Output the (X, Y) coordinate of the center of the cell containing the given text.  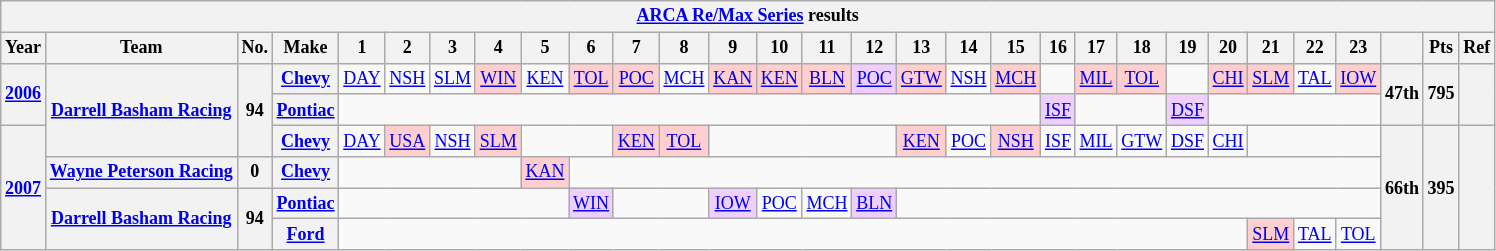
47th (1402, 94)
18 (1142, 48)
No. (254, 48)
9 (733, 48)
Ref (1477, 48)
19 (1188, 48)
Make (306, 48)
11 (827, 48)
21 (1271, 48)
15 (1016, 48)
66th (1402, 188)
23 (1358, 48)
12 (874, 48)
2 (408, 48)
10 (779, 48)
795 (1441, 94)
Ford (306, 234)
USA (408, 140)
13 (922, 48)
3 (453, 48)
4 (498, 48)
14 (968, 48)
6 (592, 48)
Team (141, 48)
395 (1441, 188)
5 (545, 48)
Wayne Peterson Racing (141, 172)
0 (254, 172)
2006 (24, 94)
17 (1096, 48)
2007 (24, 188)
22 (1315, 48)
Pts (1441, 48)
ARCA Re/Max Series results (748, 16)
1 (362, 48)
7 (636, 48)
Year (24, 48)
8 (684, 48)
20 (1228, 48)
16 (1058, 48)
